Find where the given text appears and provide that cell's center as [X, Y] coordinate. 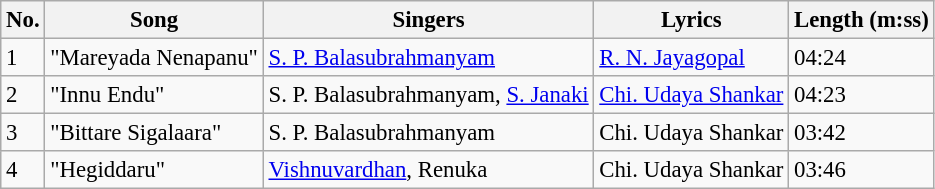
"Hegiddaru" [154, 170]
2 [23, 95]
Singers [428, 20]
Vishnuvardhan, Renuka [428, 170]
S. P. Balasubrahmanyam, S. Janaki [428, 95]
No. [23, 20]
04:23 [862, 95]
"Bittare Sigalaara" [154, 133]
Lyrics [692, 20]
3 [23, 133]
4 [23, 170]
04:24 [862, 58]
Length (m:ss) [862, 20]
1 [23, 58]
"Mareyada Nenapanu" [154, 58]
R. N. Jayagopal [692, 58]
03:46 [862, 170]
Song [154, 20]
"Innu Endu" [154, 95]
03:42 [862, 133]
